Return (X, Y) of the center of cell containing provided text 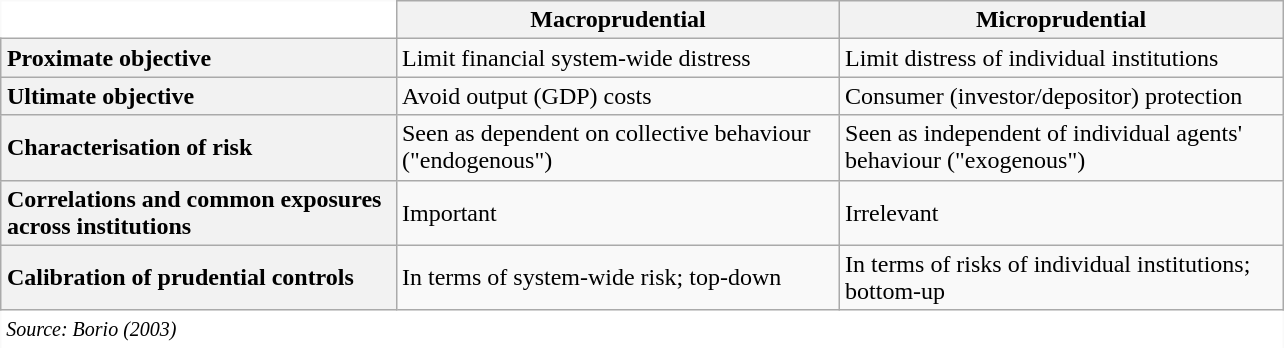
Avoid output (GDP) costs (618, 96)
Source: Borio (2003) (642, 328)
Irrelevant (1062, 212)
Limit financial system-wide distress (618, 58)
Important (618, 212)
In terms of risks of individual institutions; bottom-up (1062, 278)
Consumer (investor/depositor) protection (1062, 96)
Ultimate objective (198, 96)
Microprudential (1062, 20)
Correlations and common exposures across institutions (198, 212)
Calibration of prudential controls (198, 278)
Limit distress of individual institutions (1062, 58)
Macroprudential (618, 20)
Seen as independent of individual agents' behaviour ("exogenous") (1062, 148)
In terms of system-wide risk; top-down (618, 278)
Proximate objective (198, 58)
Seen as dependent on collective behaviour ("endogenous") (618, 148)
Characterisation of risk (198, 148)
